Search for the cell housing the specified text and yield its (X, Y) center coordinate. 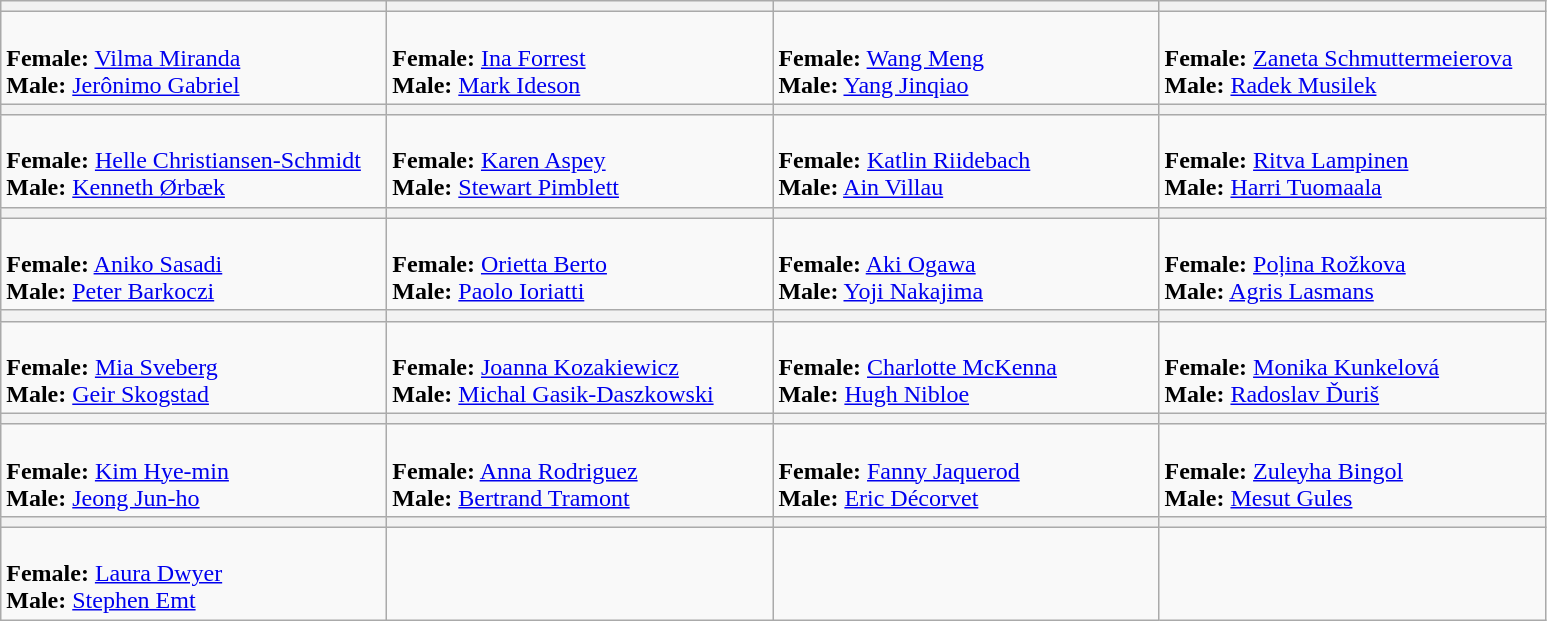
Female: Laura Dwyer Male: Stephen Emt (194, 573)
Female: Ritva Lampinen Male: Harri Tuomaala (1352, 161)
Female: Monika Kunkelová Male: Radoslav Ďuriš (1352, 367)
Female: Zaneta Schmuttermeierova Male: Radek Musilek (1352, 58)
Female: Ina Forrest Male: Mark Ideson (580, 58)
Female: Helle Christiansen-Schmidt Male: Kenneth Ørbæk (194, 161)
Female: Mia Sveberg Male: Geir Skogstad (194, 367)
Female: Anna Rodriguez Male: Bertrand Tramont (580, 470)
Female: Karen Aspey Male: Stewart Pimblett (580, 161)
Female: Zuleyha Bingol Male: Mesut Gules (1352, 470)
Female: Vilma Miranda Male: Jerônimo Gabriel (194, 58)
Female: Kim Hye-min Male: Jeong Jun-ho (194, 470)
Female: Poļina Rožkova Male: Agris Lasmans (1352, 264)
Female: Charlotte McKenna Male: Hugh Nibloe (966, 367)
Female: Aki Ogawa Male: Yoji Nakajima (966, 264)
Female: Aniko Sasadi Male: Peter Barkoczi (194, 264)
Female: Katlin Riidebach Male: Ain Villau (966, 161)
Female: Orietta Berto Male: Paolo Ioriatti (580, 264)
Female: Wang Meng Male: Yang Jinqiao (966, 58)
Female: Fanny Jaquerod Male: Eric Décorvet (966, 470)
Female: Joanna Kozakiewicz Male: Michal Gasik-Daszkowski (580, 367)
